For the text-containing cell, return its midpoint in (x, y) coordinate format. 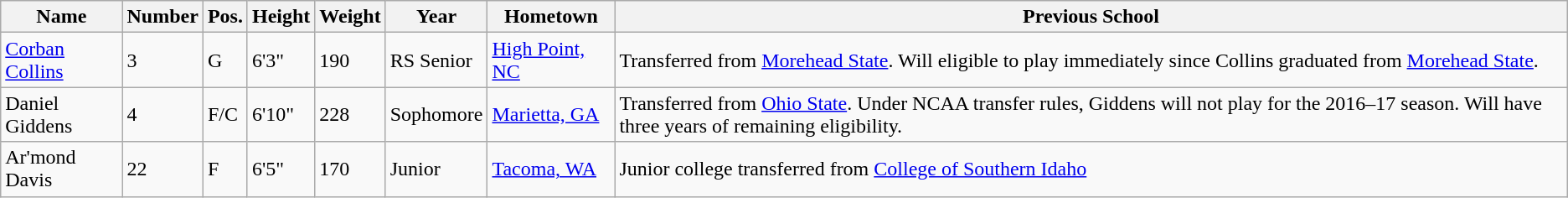
F/C (224, 114)
Junior college transferred from College of Southern Idaho (1091, 169)
Year (436, 17)
Tacoma, WA (551, 169)
Corban Collins (62, 60)
Height (281, 17)
228 (350, 114)
Hometown (551, 17)
190 (350, 60)
Previous School (1091, 17)
6'10" (281, 114)
22 (162, 169)
RS Senior (436, 60)
F (224, 169)
3 (162, 60)
170 (350, 169)
6'3" (281, 60)
High Point, NC (551, 60)
Pos. (224, 17)
Ar'mond Davis (62, 169)
Junior (436, 169)
Sophomore (436, 114)
Daniel Giddens (62, 114)
Number (162, 17)
Weight (350, 17)
6'5" (281, 169)
Transferred from Ohio State. Under NCAA transfer rules, Giddens will not play for the 2016–17 season. Will have three years of remaining eligibility. (1091, 114)
G (224, 60)
Transferred from Morehead State. Will eligible to play immediately since Collins graduated from Morehead State. (1091, 60)
Marietta, GA (551, 114)
4 (162, 114)
Name (62, 17)
